Provide the [x, y] coordinate of the cell's center where the given text is located.  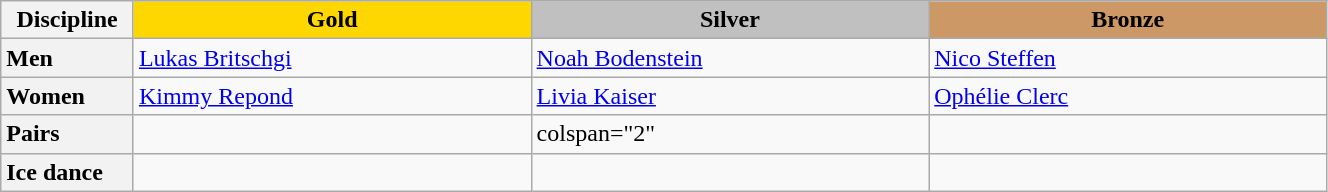
Ice dance [68, 172]
Bronze [1128, 20]
Ophélie Clerc [1128, 96]
Noah Bodenstein [730, 58]
Kimmy Repond [332, 96]
Lukas Britschgi [332, 58]
Livia Kaiser [730, 96]
Nico Steffen [1128, 58]
Silver [730, 20]
Men [68, 58]
Pairs [68, 134]
colspan="2" [730, 134]
Discipline [68, 20]
Gold [332, 20]
Women [68, 96]
